For the text-containing cell, return its midpoint in (X, Y) coordinate format. 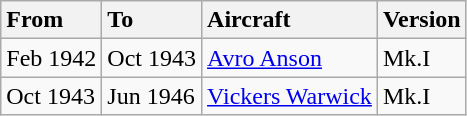
Avro Anson (290, 58)
From (52, 20)
Feb 1942 (52, 58)
Aircraft (290, 20)
Vickers Warwick (290, 96)
Jun 1946 (152, 96)
Version (422, 20)
To (152, 20)
